Scan for the cell matching the given text and deliver its [X, Y] coordinate at center. 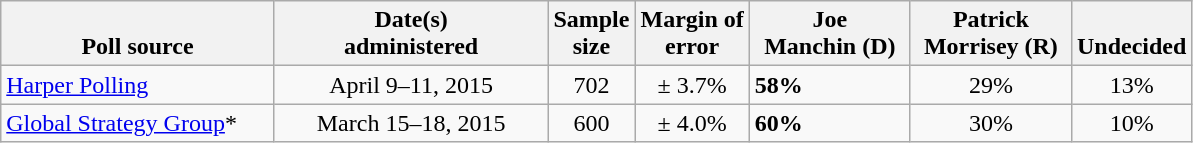
30% [990, 123]
13% [1131, 85]
JoeManchin (D) [830, 34]
Harper Polling [138, 85]
Date(s)administered [411, 34]
600 [592, 123]
± 4.0% [692, 123]
March 15–18, 2015 [411, 123]
Samplesize [592, 34]
10% [1131, 123]
± 3.7% [692, 85]
April 9–11, 2015 [411, 85]
Undecided [1131, 34]
702 [592, 85]
PatrickMorrisey (R) [990, 34]
Poll source [138, 34]
Margin oferror [692, 34]
60% [830, 123]
58% [830, 85]
Global Strategy Group* [138, 123]
29% [990, 85]
